Detect which cell encompasses the target text, then output its [X, Y] center coordinate. 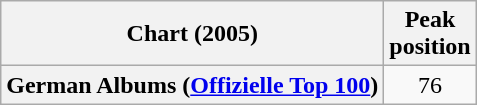
German Albums (Offizielle Top 100) [192, 85]
Peakposition [430, 34]
Chart (2005) [192, 34]
76 [430, 85]
